Scan for the cell matching the given text and deliver its [x, y] coordinate at center. 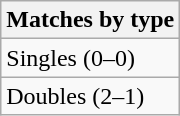
Doubles (2–1) [90, 96]
Singles (0–0) [90, 58]
Matches by type [90, 20]
